Find where the given text appears and provide that cell's center as (x, y) coordinate. 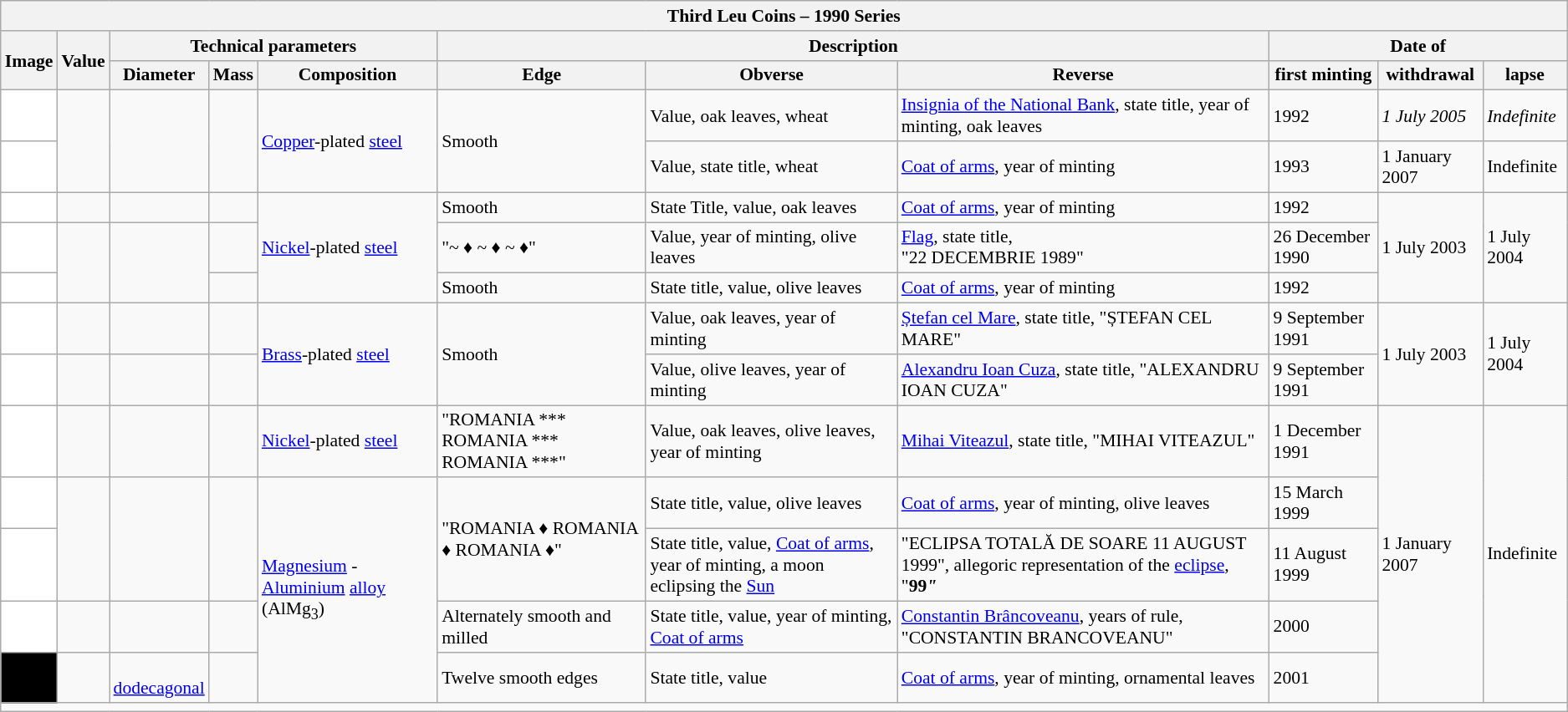
Value, oak leaves, year of minting (771, 329)
State Title, value, oak leaves (771, 207)
Alternately smooth and milled (542, 627)
Flag, state title,"22 DECEMBRIE 1989" (1084, 247)
Reverse (1084, 75)
Brass-plated steel (348, 354)
Image (29, 60)
lapse (1525, 75)
1993 (1324, 167)
"ROMANIA ♦ ROMANIA ♦ ROMANIA ♦" (542, 540)
Twelve smooth edges (542, 677)
Ștefan cel Mare, state title, "ȘTEFAN CEL MARE" (1084, 329)
"~ ♦ ~ ♦ ~ ♦" (542, 247)
15 March 1999 (1324, 503)
Value, year of minting, olive leaves (771, 247)
State title, value, Coat of arms, year of minting, a moon eclipsing the Sun (771, 565)
Insignia of the National Bank, state title, year of minting, oak leaves (1084, 115)
Value (83, 60)
withdrawal (1430, 75)
State title, value (771, 677)
Coat of arms, year of minting, olive leaves (1084, 503)
Coat of arms, year of minting, ornamental leaves (1084, 677)
first minting (1324, 75)
Magnesium - Aluminium alloy (AlMg3) (348, 591)
"ECLIPSA TOTALĂ DE SOARE 11 AUGUST 1999", allegoric representation of the eclipse, "99" (1084, 565)
Value, oak leaves, wheat (771, 115)
Composition (348, 75)
2001 (1324, 677)
1 July 2005 (1430, 115)
Alexandru Ioan Cuza, state title, "ALEXANDRU IOAN CUZA" (1084, 379)
26 December 1990 (1324, 247)
Date of (1418, 46)
State title, value, year of minting, Coat of arms (771, 627)
Third Leu Coins – 1990 Series (784, 16)
1 December 1991 (1324, 441)
Value, oak leaves, olive leaves, year of minting (771, 441)
dodecagonal (159, 677)
"ROMANIA *** ROMANIA *** ROMANIA ***" (542, 441)
Value, olive leaves, year of minting (771, 379)
Diameter (159, 75)
Obverse (771, 75)
Value, state title, wheat (771, 167)
Copper-plated steel (348, 141)
11 August 1999 (1324, 565)
Mihai Viteazul, state title, "MIHAI VITEAZUL" (1084, 441)
2000 (1324, 627)
Technical parameters (274, 46)
Description (853, 46)
Mass (233, 75)
Constantin Brâncoveanu, years of rule, "CONSTANTIN BRANCOVEANU" (1084, 627)
Edge (542, 75)
